Scan for the cell matching the given text and deliver its [X, Y] coordinate at center. 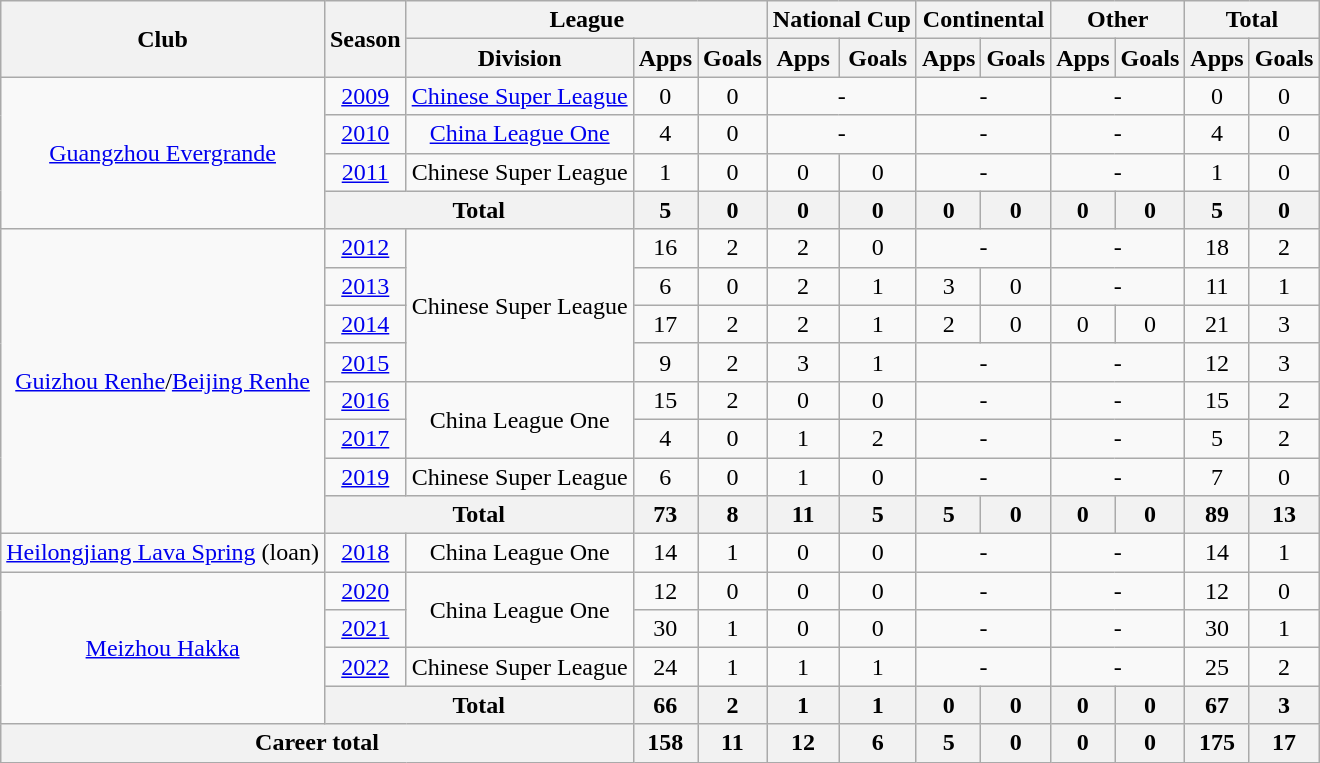
Continental [983, 20]
24 [665, 667]
Club [163, 39]
2016 [365, 400]
21 [1217, 324]
2022 [365, 667]
Career total [317, 743]
Meizhou Hakka [163, 648]
25 [1217, 667]
Guangzhou Evergrande [163, 153]
158 [665, 743]
9 [665, 362]
Guizhou Renhe/Beijing Renhe [163, 381]
7 [1217, 477]
2012 [365, 248]
Division [520, 58]
National Cup [842, 20]
2018 [365, 553]
League [586, 20]
67 [1217, 705]
8 [733, 515]
2019 [365, 477]
18 [1217, 248]
2020 [365, 591]
2014 [365, 324]
2021 [365, 629]
2017 [365, 438]
13 [1284, 515]
2015 [365, 362]
Other [1118, 20]
89 [1217, 515]
Season [365, 39]
16 [665, 248]
2010 [365, 134]
175 [1217, 743]
2013 [365, 286]
2009 [365, 96]
2011 [365, 172]
Heilongjiang Lava Spring (loan) [163, 553]
73 [665, 515]
66 [665, 705]
